Extract the (x, y) coordinate from the center of the cell holding the provided text.  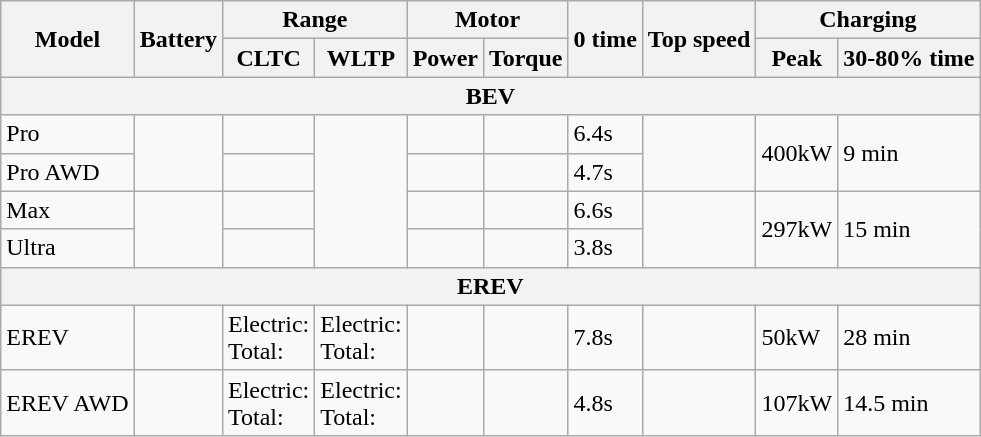
6.6s (605, 210)
Battery (178, 39)
WLTP (361, 58)
297kW (797, 229)
Max (68, 210)
6.4s (605, 134)
Pro (68, 134)
107kW (797, 402)
28 min (909, 338)
14.5 min (909, 402)
7.8s (605, 338)
0 time (605, 39)
Top speed (699, 39)
EREV AWD (68, 402)
3.8s (605, 248)
400kW (797, 153)
4.8s (605, 402)
Motor (488, 20)
Power (445, 58)
Pro AWD (68, 172)
Peak (797, 58)
4.7s (605, 172)
Torque (526, 58)
9 min (909, 153)
CLTC (268, 58)
Charging (868, 20)
Range (314, 20)
Model (68, 39)
BEV (490, 96)
30-80% time (909, 58)
15 min (909, 229)
50kW (797, 338)
Ultra (68, 248)
